Scan for the cell matching the given text and deliver its [x, y] coordinate at center. 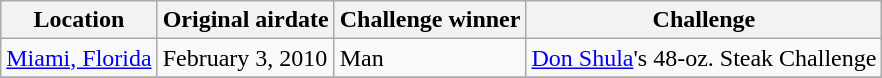
Original airdate [246, 20]
Challenge [704, 20]
Challenge winner [430, 20]
Location [79, 20]
Miami, Florida [79, 58]
Man [430, 58]
Don Shula's 48-oz. Steak Challenge [704, 58]
February 3, 2010 [246, 58]
